For the text-containing cell, return its midpoint in [X, Y] coordinate format. 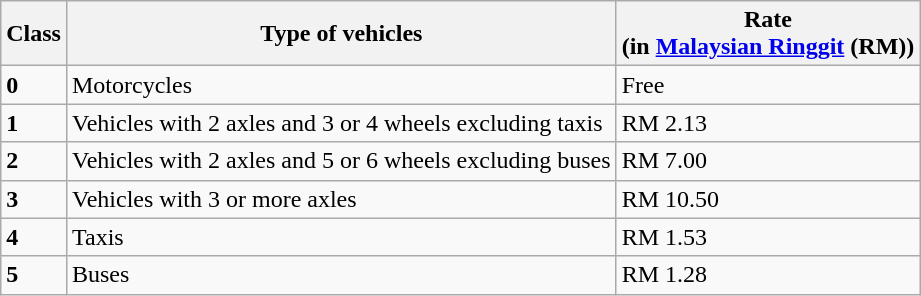
Vehicles with 2 axles and 3 or 4 wheels excluding taxis [341, 123]
3 [34, 199]
RM 2.13 [768, 123]
RM 1.53 [768, 237]
1 [34, 123]
2 [34, 161]
4 [34, 237]
Buses [341, 275]
Motorcycles [341, 85]
Class [34, 34]
Vehicles with 2 axles and 5 or 6 wheels excluding buses [341, 161]
RM 10.50 [768, 199]
Free [768, 85]
5 [34, 275]
Taxis [341, 237]
RM 1.28 [768, 275]
0 [34, 85]
Type of vehicles [341, 34]
Rate(in Malaysian Ringgit (RM)) [768, 34]
RM 7.00 [768, 161]
Vehicles with 3 or more axles [341, 199]
